Locate the cell with the specified text and output its (X, Y) center coordinate. 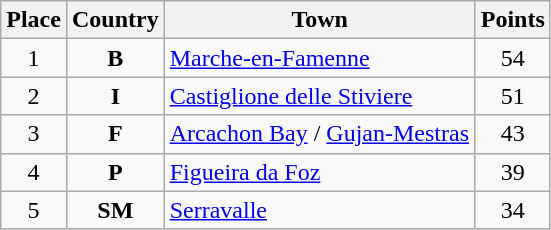
3 (34, 134)
Points (512, 20)
39 (512, 172)
4 (34, 172)
Castiglione delle Stiviere (320, 96)
54 (512, 58)
F (115, 134)
2 (34, 96)
P (115, 172)
Country (115, 20)
Place (34, 20)
Marche-en-Famenne (320, 58)
5 (34, 210)
Town (320, 20)
SM (115, 210)
Figueira da Foz (320, 172)
B (115, 58)
43 (512, 134)
51 (512, 96)
34 (512, 210)
1 (34, 58)
I (115, 96)
Arcachon Bay / Gujan-Mestras (320, 134)
Serravalle (320, 210)
